Identify which cell holds the provided text, then report its [x, y] central coordinate. 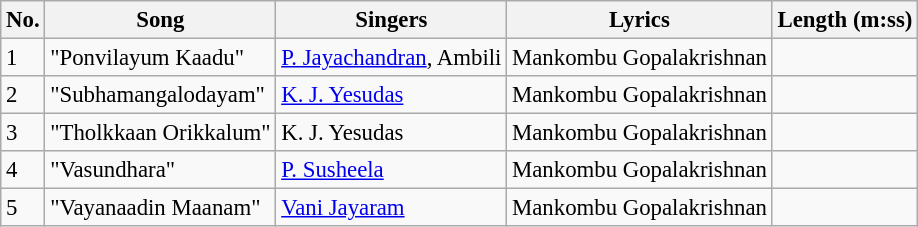
"Ponvilayum Kaadu" [160, 58]
Length (m:ss) [844, 20]
Singers [392, 20]
Song [160, 20]
2 [23, 95]
3 [23, 133]
P. Susheela [392, 170]
5 [23, 208]
"Subhamangalodayam" [160, 95]
No. [23, 20]
P. Jayachandran, Ambili [392, 58]
"Vasundhara" [160, 170]
1 [23, 58]
"Vayanaadin Maanam" [160, 208]
4 [23, 170]
Lyrics [640, 20]
Vani Jayaram [392, 208]
"Tholkkaan Orikkalum" [160, 133]
